Output the (x, y) coordinate of the center of the cell containing the given text.  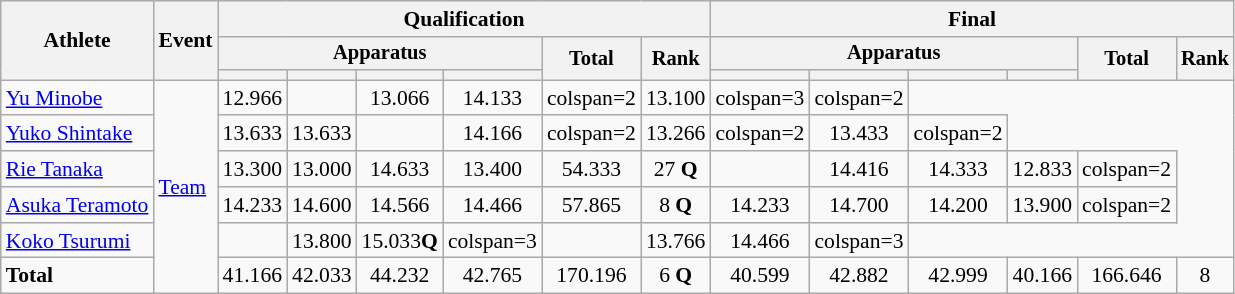
Qualification (464, 19)
Team (185, 187)
14.416 (858, 169)
170.196 (592, 276)
8 Q (676, 205)
Yuko Shintake (78, 134)
13.900 (1042, 205)
Yu Minobe (78, 98)
Event (185, 40)
40.166 (1042, 276)
13.100 (676, 98)
27 Q (676, 169)
14.566 (400, 205)
13.000 (322, 169)
13.433 (858, 134)
13.766 (676, 241)
Asuka Teramoto (78, 205)
8 (1205, 276)
Final (972, 19)
Rie Tanaka (78, 169)
13.266 (676, 134)
42.765 (492, 276)
40.599 (760, 276)
12.966 (252, 98)
54.333 (592, 169)
166.646 (1126, 276)
13.800 (322, 241)
14.333 (958, 169)
14.600 (322, 205)
Athlete (78, 40)
41.166 (252, 276)
44.232 (400, 276)
42.999 (958, 276)
13.400 (492, 169)
14.166 (492, 134)
13.300 (252, 169)
13.066 (400, 98)
14.633 (400, 169)
42.033 (322, 276)
14.200 (958, 205)
Koko Tsurumi (78, 241)
12.833 (1042, 169)
14.133 (492, 98)
42.882 (858, 276)
14.700 (858, 205)
6 Q (676, 276)
57.865 (592, 205)
15.033Q (400, 241)
